Pinpoint the cell where the given text exists, returning its (x, y) midpoint coordinate. 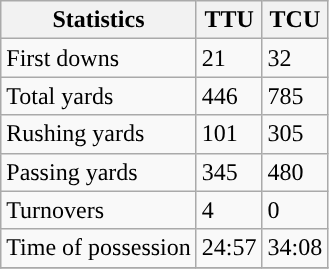
101 (229, 134)
32 (295, 58)
First downs (99, 58)
Turnovers (99, 210)
24:57 (229, 248)
TTU (229, 20)
785 (295, 96)
480 (295, 172)
446 (229, 96)
305 (295, 134)
345 (229, 172)
Rushing yards (99, 134)
Time of possession (99, 248)
0 (295, 210)
21 (229, 58)
TCU (295, 20)
4 (229, 210)
34:08 (295, 248)
Statistics (99, 20)
Passing yards (99, 172)
Total yards (99, 96)
